Scan for the cell matching the given text and deliver its [X, Y] coordinate at center. 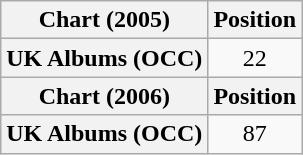
Chart (2006) [104, 96]
87 [255, 134]
22 [255, 58]
Chart (2005) [104, 20]
